Locate the cell with the specified text and output its [x, y] center coordinate. 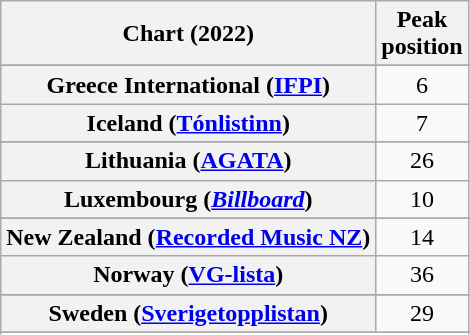
Norway (VG-lista) [188, 275]
14 [422, 237]
36 [422, 275]
Sweden (Sverigetopplistan) [188, 313]
Greece International (IFPI) [188, 85]
26 [422, 161]
New Zealand (Recorded Music NZ) [188, 237]
6 [422, 85]
7 [422, 123]
Lithuania (AGATA) [188, 161]
29 [422, 313]
Luxembourg (Billboard) [188, 199]
Chart (2022) [188, 34]
Peakposition [422, 34]
Iceland (Tónlistinn) [188, 123]
10 [422, 199]
